Return (X, Y) of the center of cell containing provided text 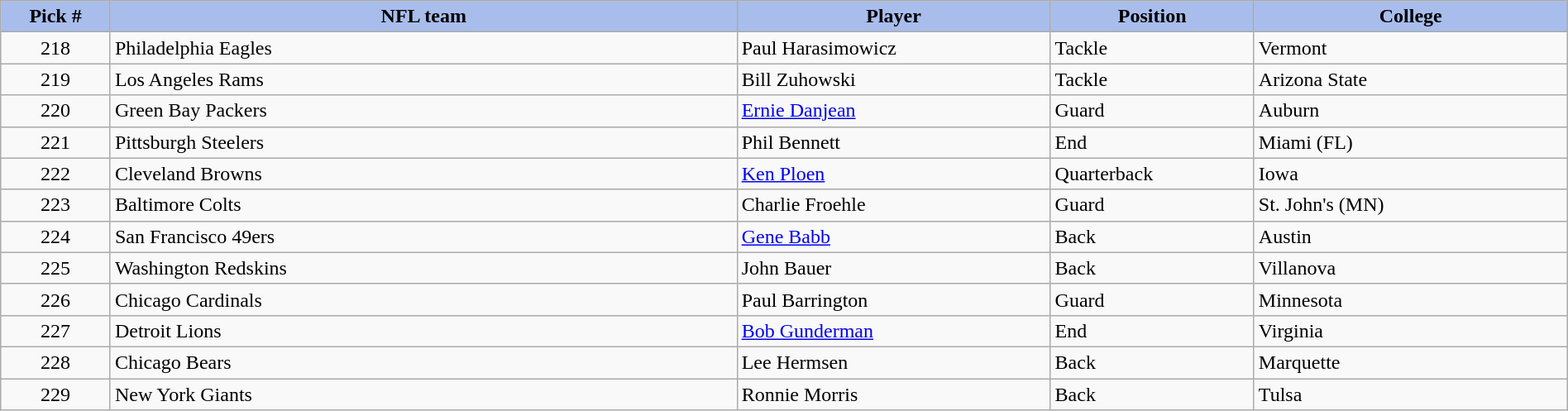
Chicago Cardinals (423, 299)
229 (56, 394)
Los Angeles Rams (423, 79)
218 (56, 48)
Charlie Froehle (893, 205)
227 (56, 331)
226 (56, 299)
College (1411, 17)
Detroit Lions (423, 331)
Vermont (1411, 48)
Lee Hermsen (893, 362)
Quarterback (1152, 174)
Minnesota (1411, 299)
Gene Babb (893, 237)
Bob Gunderman (893, 331)
New York Giants (423, 394)
Marquette (1411, 362)
Arizona State (1411, 79)
Ronnie Morris (893, 394)
223 (56, 205)
220 (56, 111)
228 (56, 362)
225 (56, 268)
Baltimore Colts (423, 205)
Green Bay Packers (423, 111)
Iowa (1411, 174)
Pittsburgh Steelers (423, 142)
Ken Ploen (893, 174)
224 (56, 237)
San Francisco 49ers (423, 237)
Chicago Bears (423, 362)
NFL team (423, 17)
Villanova (1411, 268)
Miami (FL) (1411, 142)
John Bauer (893, 268)
Auburn (1411, 111)
Player (893, 17)
Pick # (56, 17)
Bill Zuhowski (893, 79)
Washington Redskins (423, 268)
221 (56, 142)
St. John's (MN) (1411, 205)
219 (56, 79)
Phil Bennett (893, 142)
Cleveland Browns (423, 174)
Paul Barrington (893, 299)
Virginia (1411, 331)
Philadelphia Eagles (423, 48)
Ernie Danjean (893, 111)
Position (1152, 17)
Austin (1411, 237)
Paul Harasimowicz (893, 48)
Tulsa (1411, 394)
222 (56, 174)
